Detect which cell encompasses the target text, then output its (x, y) center coordinate. 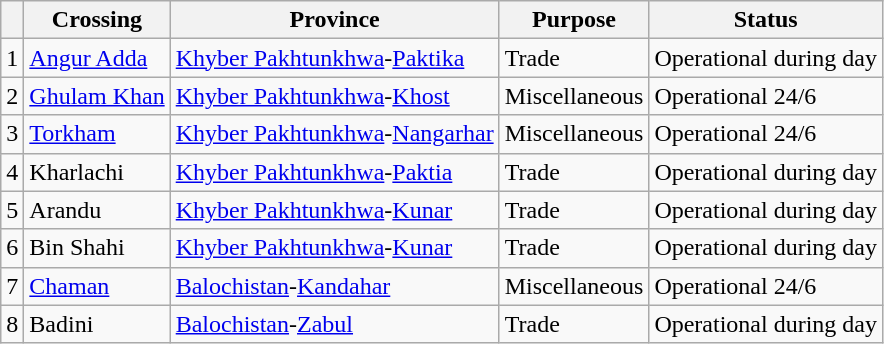
Khyber Pakhtunkhwa-Paktika (334, 58)
Khyber Pakhtunkhwa-Khost (334, 96)
5 (12, 210)
Angur Adda (97, 58)
Kharlachi (97, 172)
Ghulam Khan (97, 96)
Status (766, 20)
3 (12, 134)
Bin Shahi (97, 248)
Province (334, 20)
7 (12, 286)
Crossing (97, 20)
Khyber Pakhtunkhwa-Paktia (334, 172)
Balochistan-Kandahar (334, 286)
8 (12, 324)
1 (12, 58)
2 (12, 96)
Khyber Pakhtunkhwa-Nangarhar (334, 134)
6 (12, 248)
4 (12, 172)
Chaman (97, 286)
Arandu (97, 210)
Badini (97, 324)
Purpose (574, 20)
Torkham (97, 134)
Balochistan-Zabul (334, 324)
